Locate the cell with the specified text and output its [x, y] center coordinate. 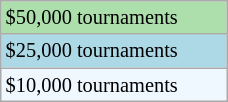
$10,000 tournaments [114, 85]
$50,000 tournaments [114, 17]
$25,000 tournaments [114, 51]
